Detect which cell encompasses the target text, then output its [X, Y] center coordinate. 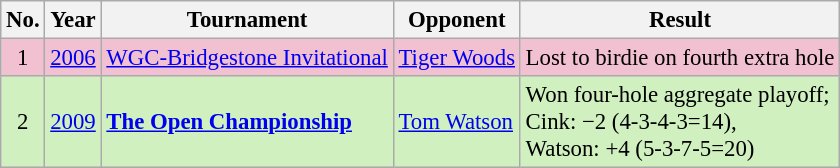
Lost to birdie on fourth extra hole [680, 58]
2009 [73, 122]
2006 [73, 58]
Year [73, 20]
Won four-hole aggregate playoff;Cink: −2 (4-3-4-3=14),Watson: +4 (5-3-7-5=20) [680, 122]
1 [23, 58]
Tom Watson [456, 122]
Opponent [456, 20]
WGC-Bridgestone Invitational [247, 58]
2 [23, 122]
Tournament [247, 20]
Result [680, 20]
No. [23, 20]
Tiger Woods [456, 58]
The Open Championship [247, 122]
